Return (x, y) of the center of cell containing provided text 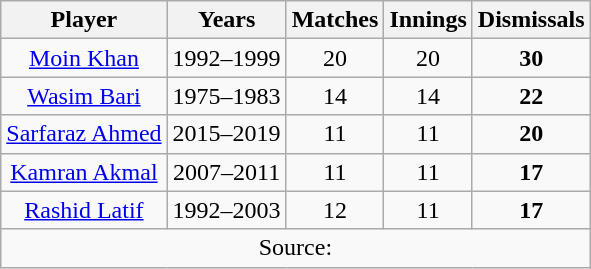
Matches (335, 20)
12 (335, 210)
Dismissals (531, 20)
Player (84, 20)
Sarfaraz Ahmed (84, 134)
Source: (296, 248)
Years (226, 20)
Wasim Bari (84, 96)
1992–1999 (226, 58)
Moin Khan (84, 58)
Kamran Akmal (84, 172)
2007–2011 (226, 172)
2015–2019 (226, 134)
30 (531, 58)
Innings (428, 20)
1975–1983 (226, 96)
22 (531, 96)
1992–2003 (226, 210)
Rashid Latif (84, 210)
